Find where the given text appears and provide that cell's center as (X, Y) coordinate. 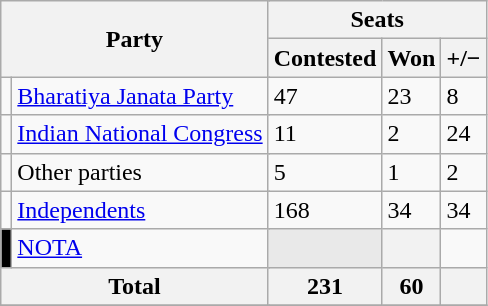
Party (134, 39)
8 (464, 96)
Independents (140, 210)
47 (325, 96)
5 (325, 172)
Seats (377, 20)
Contested (325, 58)
Won (412, 58)
Other parties (140, 172)
231 (325, 286)
Indian National Congress (140, 134)
168 (325, 210)
Bharatiya Janata Party (140, 96)
60 (412, 286)
+/− (464, 58)
Total (134, 286)
1 (412, 172)
NOTA (140, 248)
24 (464, 134)
11 (325, 134)
23 (412, 96)
